For the text-containing cell, return its midpoint in (X, Y) coordinate format. 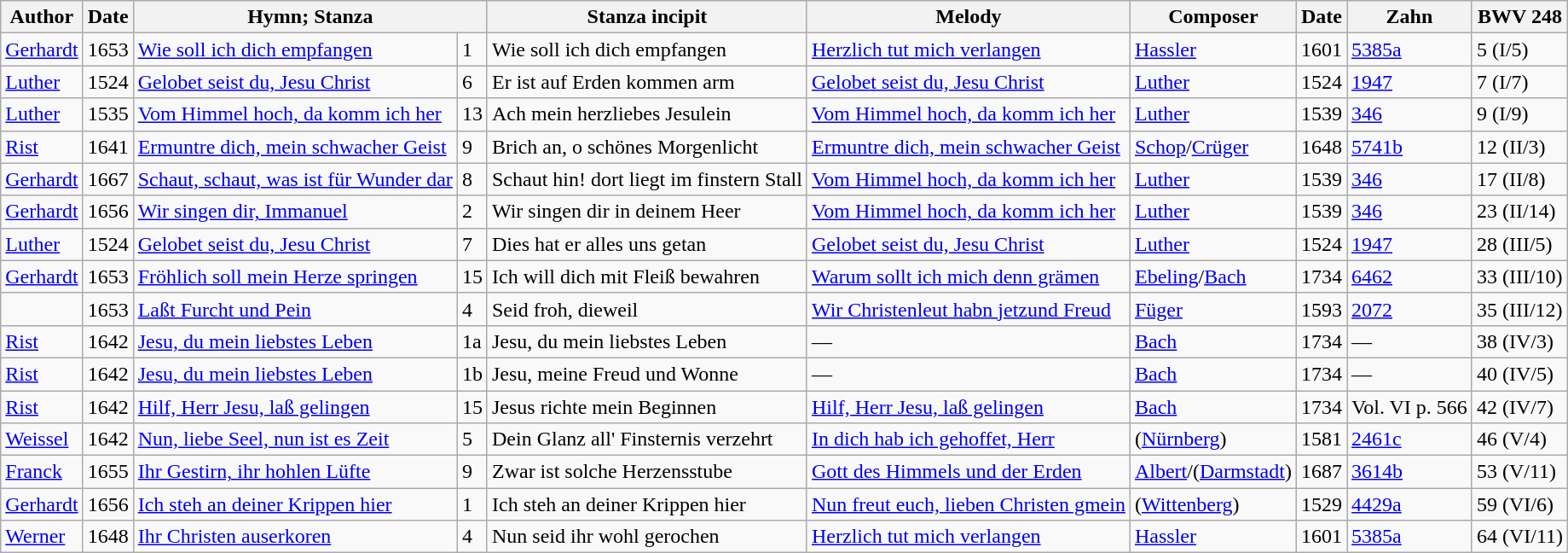
Dein Glanz all' Finsternis verzehrt (646, 439)
9 (I/9) (1519, 114)
6 (472, 82)
Laßt Furcht und Pein (295, 309)
23 (II/14) (1519, 212)
33 (III/10) (1519, 276)
7 (I/7) (1519, 82)
5 (I/5) (1519, 49)
4429a (1410, 504)
Nun freut euch, lieben Christen gmein (969, 504)
42 (IV/7) (1519, 407)
(Wittenberg) (1212, 504)
Wir singen dir, Immanuel (295, 212)
Werner (42, 537)
1641 (107, 147)
12 (II/3) (1519, 147)
Composer (1212, 17)
Stanza incipit (646, 17)
Schaut hin! dort liegt im finstern Stall (646, 179)
13 (472, 114)
3614b (1410, 472)
59 (VI/6) (1519, 504)
2072 (1410, 309)
8 (472, 179)
Weissel (42, 439)
Ihr Christen auserkoren (295, 537)
Ich will dich mit Fleiß bewahren (646, 276)
Füger (1212, 309)
6462 (1410, 276)
2 (472, 212)
Albert/(Darmstadt) (1212, 472)
53 (V/11) (1519, 472)
1581 (1322, 439)
Seid froh, dieweil (646, 309)
Dies hat er alles uns getan (646, 244)
2461c (1410, 439)
64 (VI/11) (1519, 537)
Vol. VI p. 566 (1410, 407)
Franck (42, 472)
Jesu, meine Freud und Wonne (646, 374)
1687 (1322, 472)
1667 (107, 179)
Ach mein herzliebes Jesulein (646, 114)
Zahn (1410, 17)
1a (472, 341)
Gott des Himmels und der Erden (969, 472)
(Nürnberg) (1212, 439)
Schaut, schaut, was ist für Wunder dar (295, 179)
Hymn; Stanza (310, 17)
1535 (107, 114)
Melody (969, 17)
Ebeling/Bach (1212, 276)
Author (42, 17)
5741b (1410, 147)
7 (472, 244)
Ihr Gestirn, ihr hohlen Lüfte (295, 472)
28 (III/5) (1519, 244)
38 (IV/3) (1519, 341)
17 (II/8) (1519, 179)
1655 (107, 472)
Wir singen dir in deinem Heer (646, 212)
Er ist auf Erden kommen arm (646, 82)
Brich an, o schönes Morgenlicht (646, 147)
Wir Christenleut habn jetzund Freud (969, 309)
BWV 248 (1519, 17)
Schop/Crüger (1212, 147)
Nun, liebe Seel, nun ist es Zeit (295, 439)
Zwar ist solche Herzensstube (646, 472)
35 (III/12) (1519, 309)
1593 (1322, 309)
Warum sollt ich mich denn grämen (969, 276)
Fröhlich soll mein Herze springen (295, 276)
In dich hab ich gehoffet, Herr (969, 439)
1b (472, 374)
40 (IV/5) (1519, 374)
5 (472, 439)
Jesus richte mein Beginnen (646, 407)
1529 (1322, 504)
46 (V/4) (1519, 439)
Nun seid ihr wohl gerochen (646, 537)
